Locate the cell with the specified text and output its [X, Y] center coordinate. 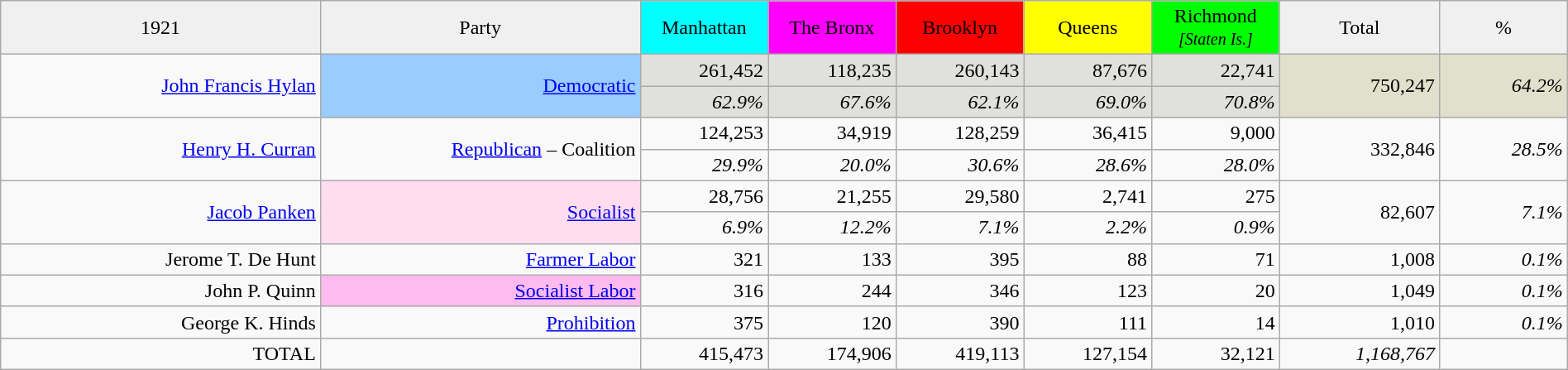
29.9% [705, 165]
Henry H. Curran [160, 149]
Queens [1088, 28]
John Francis Hylan [160, 86]
316 [705, 291]
Jacob Panken [160, 212]
Manhattan [705, 28]
69.0% [1088, 102]
1,010 [1360, 322]
2,741 [1088, 196]
TOTAL [160, 353]
John P. Quinn [160, 291]
2.2% [1088, 228]
321 [705, 259]
9,000 [1216, 133]
The Bronx [832, 28]
Farmer Labor [480, 259]
261,452 [705, 70]
1921 [160, 28]
1,168,767 [1360, 353]
133 [832, 259]
28.6% [1088, 165]
415,473 [705, 353]
36,415 [1088, 133]
67.6% [832, 102]
1,008 [1360, 259]
375 [705, 322]
34,919 [832, 133]
32,121 [1216, 353]
Socialist [480, 212]
88 [1088, 259]
George K. Hinds [160, 322]
Jerome T. De Hunt [160, 259]
87,676 [1088, 70]
20 [1216, 291]
1,049 [1360, 291]
Brooklyn [959, 28]
62.9% [705, 102]
123 [1088, 291]
71 [1216, 259]
127,154 [1088, 353]
82,607 [1360, 212]
20.0% [832, 165]
111 [1088, 322]
Democratic [480, 86]
Republican – Coalition [480, 149]
22,741 [1216, 70]
118,235 [832, 70]
12.2% [832, 228]
0.9% [1216, 228]
28.0% [1216, 165]
Prohibition [480, 322]
124,253 [705, 133]
332,846 [1360, 149]
28.5% [1503, 149]
6.9% [705, 228]
29,580 [959, 196]
275 [1216, 196]
30.6% [959, 165]
260,143 [959, 70]
14 [1216, 322]
128,259 [959, 133]
28,756 [705, 196]
Party [480, 28]
750,247 [1360, 86]
Socialist Labor [480, 291]
244 [832, 291]
62.1% [959, 102]
Richmond [Staten Is.] [1216, 28]
64.2% [1503, 86]
21,255 [832, 196]
390 [959, 322]
174,906 [832, 353]
Total [1360, 28]
70.8% [1216, 102]
395 [959, 259]
120 [832, 322]
346 [959, 291]
419,113 [959, 353]
% [1503, 28]
